Capture the cell that displays the provided text and extract its [X, Y] central coordinate. 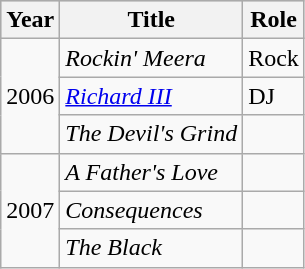
DJ [274, 96]
Rockin' Meera [152, 58]
Year [30, 20]
Role [274, 20]
Rock [274, 58]
Title [152, 20]
The Black [152, 248]
The Devil's Grind [152, 134]
2007 [30, 210]
A Father's Love [152, 172]
Consequences [152, 210]
Richard III [152, 96]
2006 [30, 96]
